Extract the [X, Y] coordinate from the center of the cell holding the provided text.  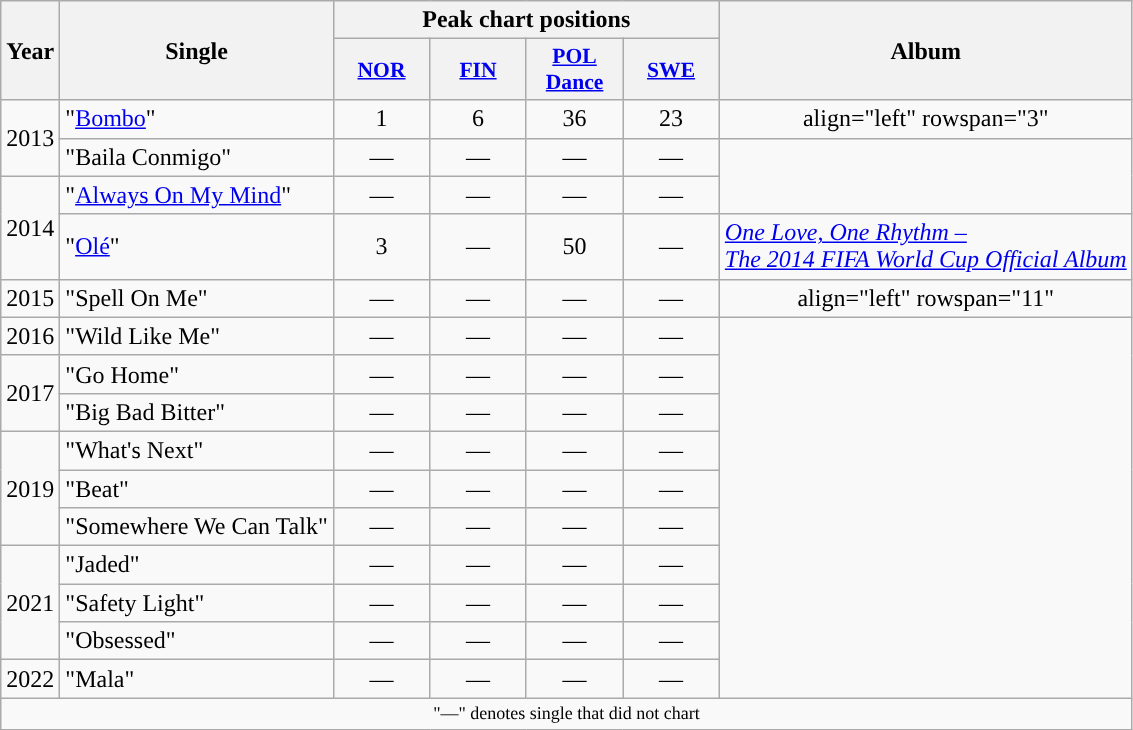
Single [196, 50]
"Obsessed" [196, 641]
"Baila Conmigo" [196, 157]
"Somewhere We Can Talk" [196, 527]
6 [478, 119]
"Go Home" [196, 374]
SWE [672, 70]
"Wild Like Me" [196, 336]
"Safety Light" [196, 603]
2015 [30, 298]
1 [382, 119]
"Jaded" [196, 565]
"What's Next" [196, 450]
"Always On My Mind" [196, 195]
FIN [478, 70]
50 [574, 246]
23 [672, 119]
2014 [30, 228]
2022 [30, 679]
Year [30, 50]
"Bombo" [196, 119]
"Big Bad Bitter" [196, 412]
align="left" rowspan="11" [926, 298]
2017 [30, 393]
Album [926, 50]
2021 [30, 603]
2016 [30, 336]
3 [382, 246]
"—" denotes single that did not chart [566, 714]
align="left" rowspan="3" [926, 119]
"Olé" [196, 246]
36 [574, 119]
"Spell On Me" [196, 298]
Peak chart positions [526, 20]
"Mala" [196, 679]
One Love, One Rhythm –The 2014 FIFA World Cup Official Album [926, 246]
NOR [382, 70]
POL Dance [574, 70]
2019 [30, 488]
2013 [30, 138]
"Beat" [196, 489]
